Detect which cell encompasses the target text, then output its (X, Y) center coordinate. 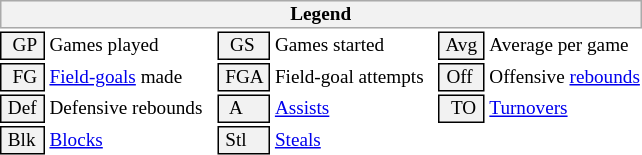
Assists (354, 108)
Stl (244, 140)
Blocks (131, 140)
TO (462, 108)
Blk (22, 140)
Legend (320, 14)
Average per game (565, 46)
Offensive rebounds (565, 77)
Steals (354, 140)
Turnovers (565, 108)
Games played (131, 46)
Defensive rebounds (131, 108)
Avg (462, 46)
Games started (354, 46)
Def (22, 108)
GS (244, 46)
Field-goal attempts (354, 77)
GP (22, 46)
A (244, 108)
FGA (244, 77)
Field-goals made (131, 77)
FG (22, 77)
Off (462, 77)
